Output the [x, y] coordinate of the center of the cell containing the given text.  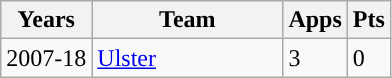
Years [46, 20]
3 [315, 58]
Ulster [188, 58]
2007-18 [46, 58]
Team [188, 20]
Apps [315, 20]
0 [368, 58]
Pts [368, 20]
